For the text-containing cell, return its midpoint in [x, y] coordinate format. 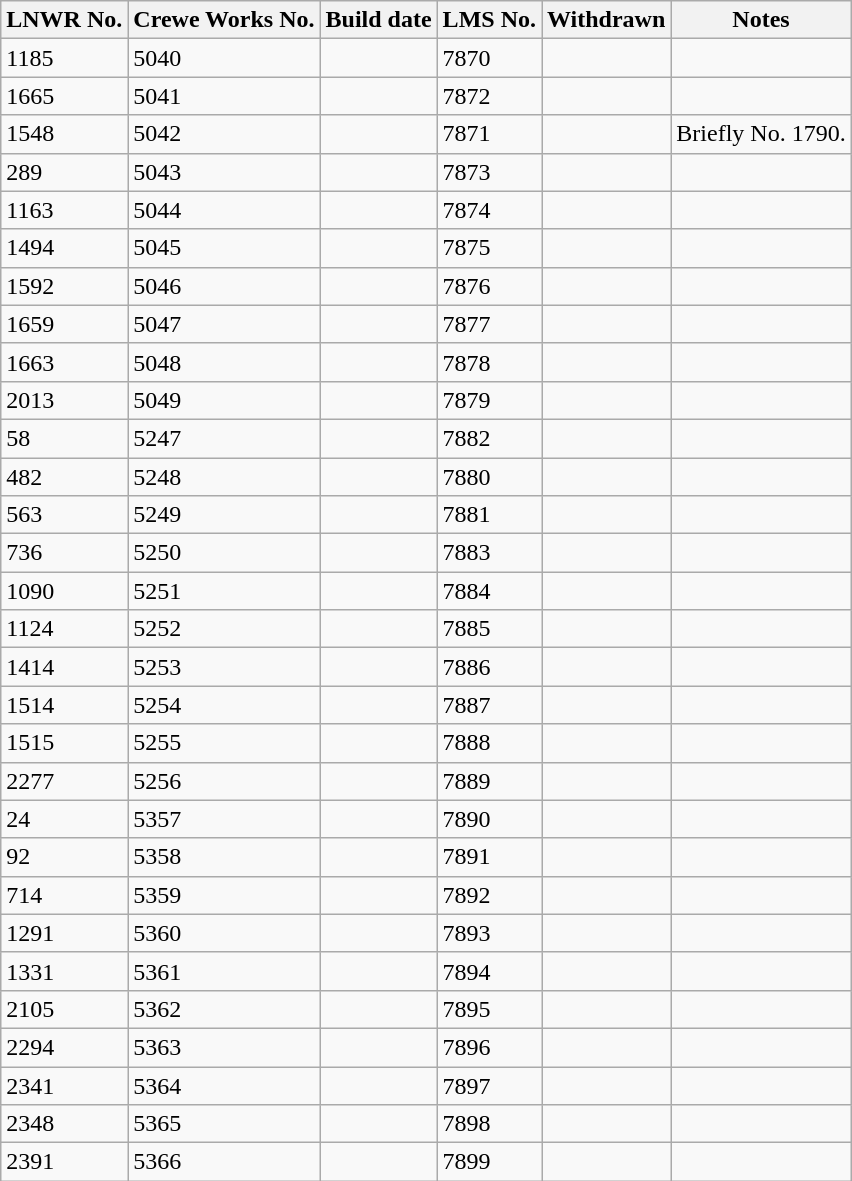
7889 [489, 781]
5253 [224, 667]
7881 [489, 515]
5040 [224, 58]
5047 [224, 324]
7883 [489, 553]
289 [64, 172]
7896 [489, 1047]
5362 [224, 1009]
7898 [489, 1124]
5357 [224, 819]
7878 [489, 362]
7893 [489, 933]
7872 [489, 96]
7873 [489, 172]
2105 [64, 1009]
2294 [64, 1047]
5364 [224, 1085]
7879 [489, 400]
5256 [224, 781]
5365 [224, 1124]
7894 [489, 971]
5049 [224, 400]
2348 [64, 1124]
1331 [64, 971]
24 [64, 819]
5247 [224, 438]
1185 [64, 58]
2391 [64, 1162]
5249 [224, 515]
5041 [224, 96]
5042 [224, 134]
1665 [64, 96]
5252 [224, 629]
5048 [224, 362]
2013 [64, 400]
7884 [489, 591]
1663 [64, 362]
7885 [489, 629]
736 [64, 553]
7887 [489, 705]
LNWR No. [64, 20]
7890 [489, 819]
5046 [224, 286]
1291 [64, 933]
7891 [489, 857]
482 [64, 477]
5250 [224, 553]
1090 [64, 591]
5045 [224, 248]
5043 [224, 172]
5361 [224, 971]
1592 [64, 286]
1494 [64, 248]
1659 [64, 324]
7897 [489, 1085]
5359 [224, 895]
714 [64, 895]
7874 [489, 210]
Briefly No. 1790. [761, 134]
7886 [489, 667]
2341 [64, 1085]
7876 [489, 286]
1515 [64, 743]
Crewe Works No. [224, 20]
5366 [224, 1162]
2277 [64, 781]
1414 [64, 667]
5360 [224, 933]
7880 [489, 477]
7870 [489, 58]
1124 [64, 629]
7888 [489, 743]
1548 [64, 134]
7895 [489, 1009]
LMS No. [489, 20]
5363 [224, 1047]
1163 [64, 210]
Notes [761, 20]
7877 [489, 324]
7875 [489, 248]
5358 [224, 857]
92 [64, 857]
Build date [378, 20]
5251 [224, 591]
7899 [489, 1162]
5255 [224, 743]
5044 [224, 210]
1514 [64, 705]
7871 [489, 134]
563 [64, 515]
7882 [489, 438]
58 [64, 438]
5248 [224, 477]
Withdrawn [606, 20]
5254 [224, 705]
7892 [489, 895]
